From the cell containing the given text, extract its center point as (X, Y) coordinate. 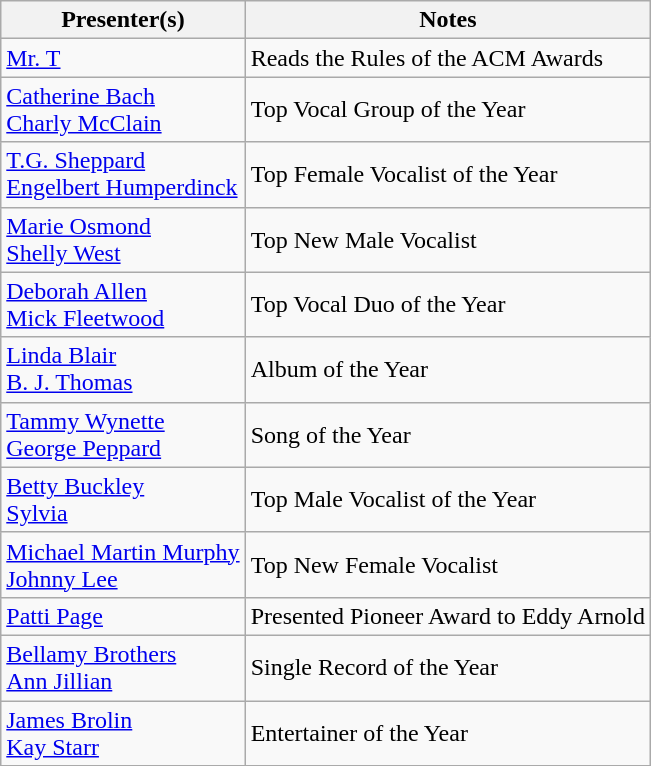
Album of the Year (448, 370)
Top Vocal Group of the Year (448, 110)
Top Female Vocalist of the Year (448, 174)
Entertainer of the Year (448, 732)
Tammy WynetteGeorge Peppard (123, 434)
T.G. SheppardEngelbert Humperdinck (123, 174)
Single Record of the Year (448, 668)
Presented Pioneer Award to Eddy Arnold (448, 616)
Top New Male Vocalist (448, 240)
Bellamy BrothersAnn Jillian (123, 668)
Marie OsmondShelly West (123, 240)
Deborah AllenMick Fleetwood (123, 304)
Michael Martin MurphyJohnny Lee (123, 564)
Notes (448, 20)
Song of the Year (448, 434)
James BrolinKay Starr (123, 732)
Top Male Vocalist of the Year (448, 500)
Betty BuckleySylvia (123, 500)
Reads the Rules of the ACM Awards (448, 58)
Linda BlairB. J. Thomas (123, 370)
Top New Female Vocalist (448, 564)
Catherine BachCharly McClain (123, 110)
Patti Page (123, 616)
Presenter(s) (123, 20)
Mr. T (123, 58)
Top Vocal Duo of the Year (448, 304)
